Detect which cell encompasses the target text, then output its [x, y] center coordinate. 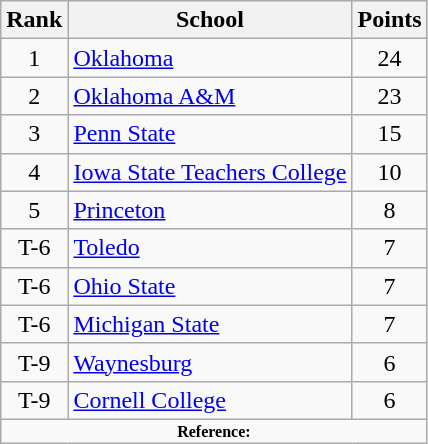
8 [390, 210]
10 [390, 172]
15 [390, 134]
Cornell College [210, 400]
23 [390, 96]
Reference: [214, 431]
24 [390, 58]
Oklahoma [210, 58]
Penn State [210, 134]
1 [34, 58]
Oklahoma A&M [210, 96]
Iowa State Teachers College [210, 172]
Princeton [210, 210]
Toledo [210, 248]
Ohio State [210, 286]
Waynesburg [210, 362]
3 [34, 134]
Michigan State [210, 324]
School [210, 20]
2 [34, 96]
Points [390, 20]
4 [34, 172]
Rank [34, 20]
5 [34, 210]
